Identify which cell holds the provided text, then report its [x, y] central coordinate. 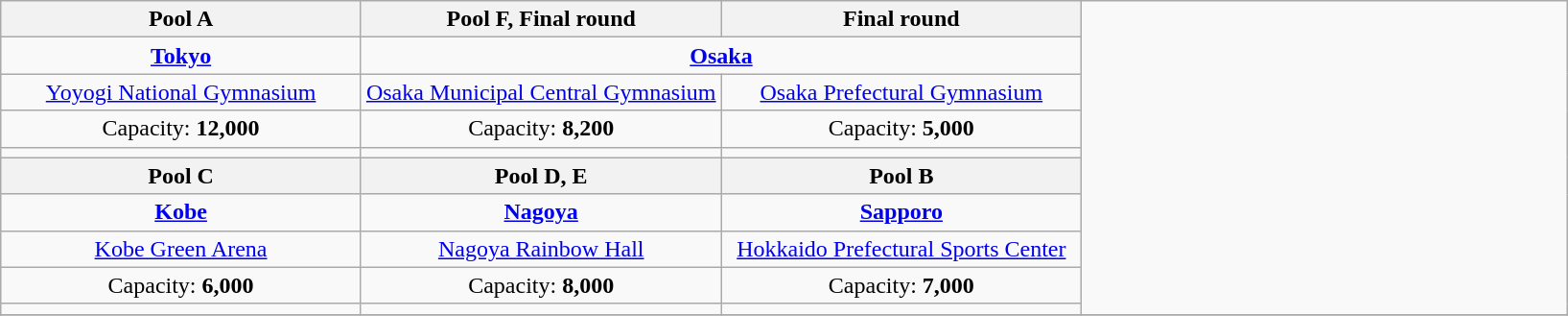
Osaka Municipal Central Gymnasium [541, 92]
Pool D, E [541, 176]
Capacity: 7,000 [901, 285]
Osaka [721, 56]
Hokkaido Prefectural Sports Center [901, 249]
Capacity: 8,200 [541, 129]
Yoyogi National Gymnasium [181, 92]
Osaka Prefectural Gymnasium [901, 92]
Capacity: 5,000 [901, 129]
Pool F, Final round [541, 19]
Capacity: 12,000 [181, 129]
Pool A [181, 19]
Nagoya [541, 212]
Nagoya Rainbow Hall [541, 249]
Capacity: 6,000 [181, 285]
Kobe Green Arena [181, 249]
Pool B [901, 176]
Capacity: 8,000 [541, 285]
Pool C [181, 176]
Kobe [181, 212]
Sapporo [901, 212]
Final round [901, 19]
Tokyo [181, 56]
